From the cell containing the given text, extract its center point as (x, y) coordinate. 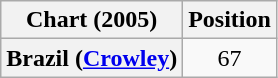
Brazil (Crowley) (92, 58)
Position (230, 20)
67 (230, 58)
Chart (2005) (92, 20)
